Provide the [x, y] coordinate of the cell's center where the given text is located.  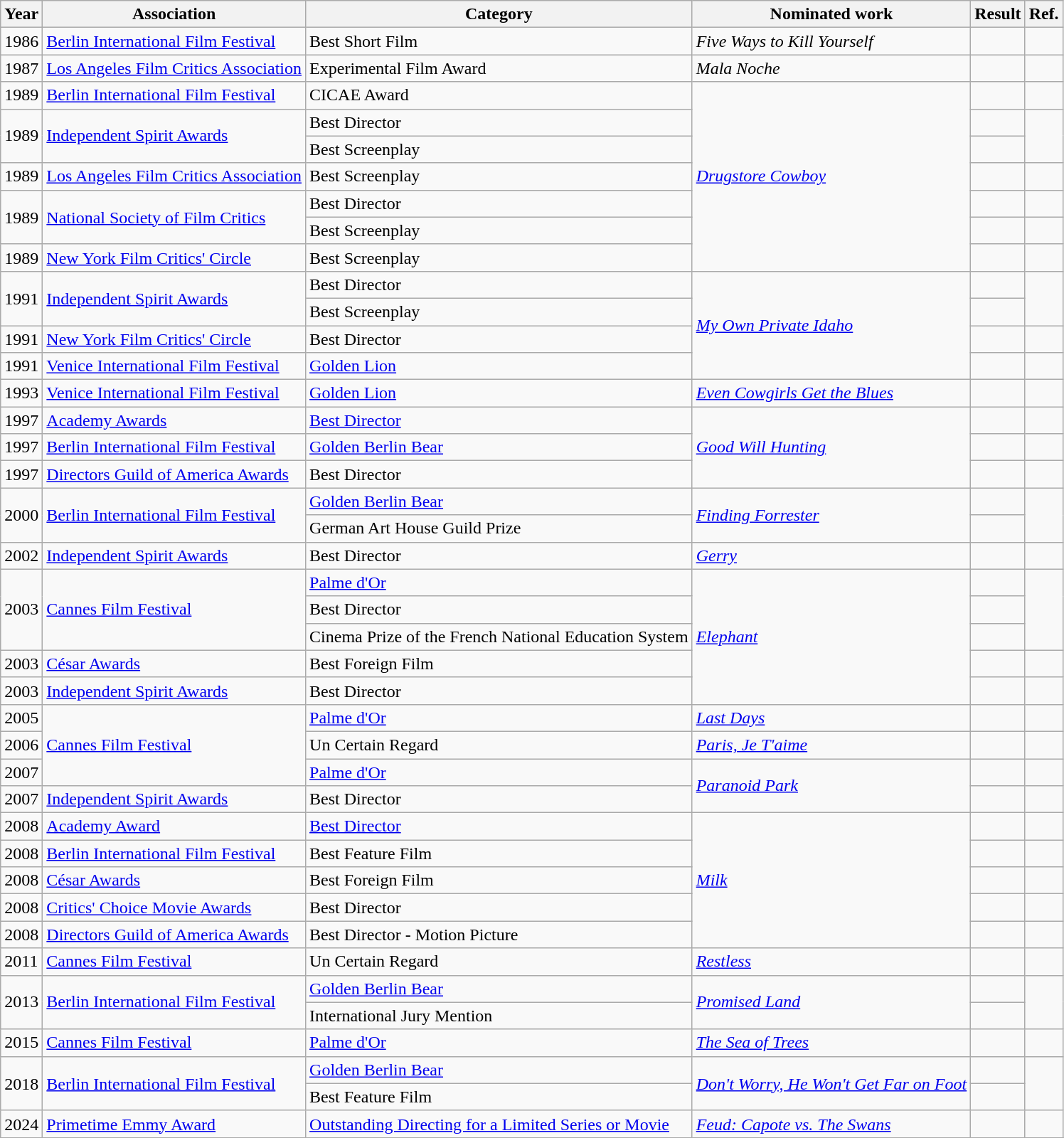
1987 [21, 68]
My Own Private Idaho [831, 325]
Drugstore Cowboy [831, 176]
Outstanding Directing for a Limited Series or Movie [499, 1124]
Year [21, 14]
Last Days [831, 718]
2018 [21, 1083]
International Jury Mention [499, 1016]
2015 [21, 1043]
1986 [21, 41]
CICAE Award [499, 95]
Nominated work [831, 14]
The Sea of Trees [831, 1043]
2000 [21, 515]
Milk [831, 881]
Gerry [831, 555]
Experimental Film Award [499, 68]
2011 [21, 962]
Cinema Prize of the French National Education System [499, 637]
2024 [21, 1124]
Paris, Je T'aime [831, 745]
Critics' Choice Movie Awards [174, 908]
Five Ways to Kill Yourself [831, 41]
Even Cowgirls Get the Blues [831, 393]
Don't Worry, He Won't Get Far on Foot [831, 1083]
2006 [21, 745]
Academy Award [174, 826]
2013 [21, 1002]
Best Director - Motion Picture [499, 935]
Primetime Emmy Award [174, 1124]
2002 [21, 555]
Academy Awards [174, 420]
Best Short Film [499, 41]
Finding Forrester [831, 515]
Association [174, 14]
Ref. [1044, 14]
Category [499, 14]
National Society of Film Critics [174, 217]
Elephant [831, 637]
Promised Land [831, 1002]
Restless [831, 962]
Mala Noche [831, 68]
2005 [21, 718]
Good Will Hunting [831, 447]
German Art House Guild Prize [499, 528]
Result [998, 14]
Feud: Capote vs. The Swans [831, 1124]
1993 [21, 393]
Paranoid Park [831, 785]
